Detect which cell encompasses the target text, then output its (X, Y) center coordinate. 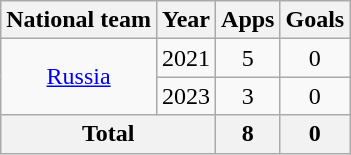
8 (248, 134)
Russia (79, 77)
Goals (315, 20)
Year (186, 20)
Total (108, 134)
3 (248, 96)
Apps (248, 20)
2023 (186, 96)
5 (248, 58)
National team (79, 20)
2021 (186, 58)
